For the text-containing cell, return its midpoint in (X, Y) coordinate format. 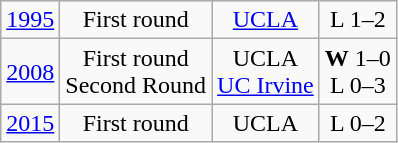
UCLAUC Irvine (266, 72)
W 1–0L 0–3 (358, 72)
2008 (30, 72)
First roundSecond Round (136, 72)
2015 (30, 123)
L 1–2 (358, 20)
1995 (30, 20)
L 0–2 (358, 123)
